From the cell containing the given text, extract its center point as [x, y] coordinate. 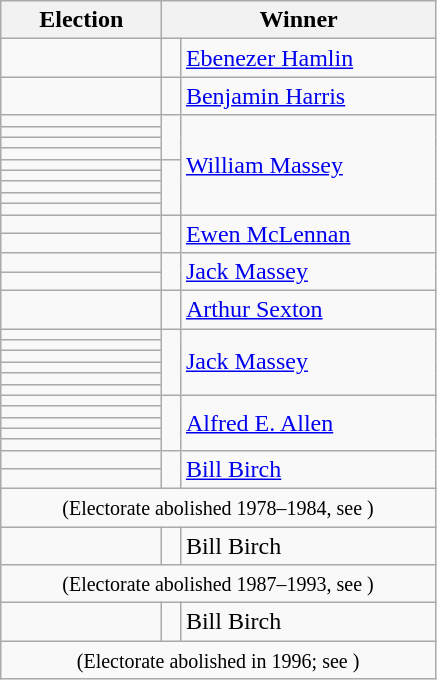
Arthur Sexton [308, 310]
Ebenezer Hamlin [308, 58]
Ewen McLennan [308, 233]
Benjamin Harris [308, 96]
Election [82, 20]
Winner [299, 20]
William Massey [308, 165]
(Electorate abolished 1987–1993, see ) [218, 584]
(Electorate abolished in 1996; see ) [218, 660]
Alfred E. Allen [308, 422]
(Electorate abolished 1978–1984, see ) [218, 507]
